For the text-containing cell, return its midpoint in (x, y) coordinate format. 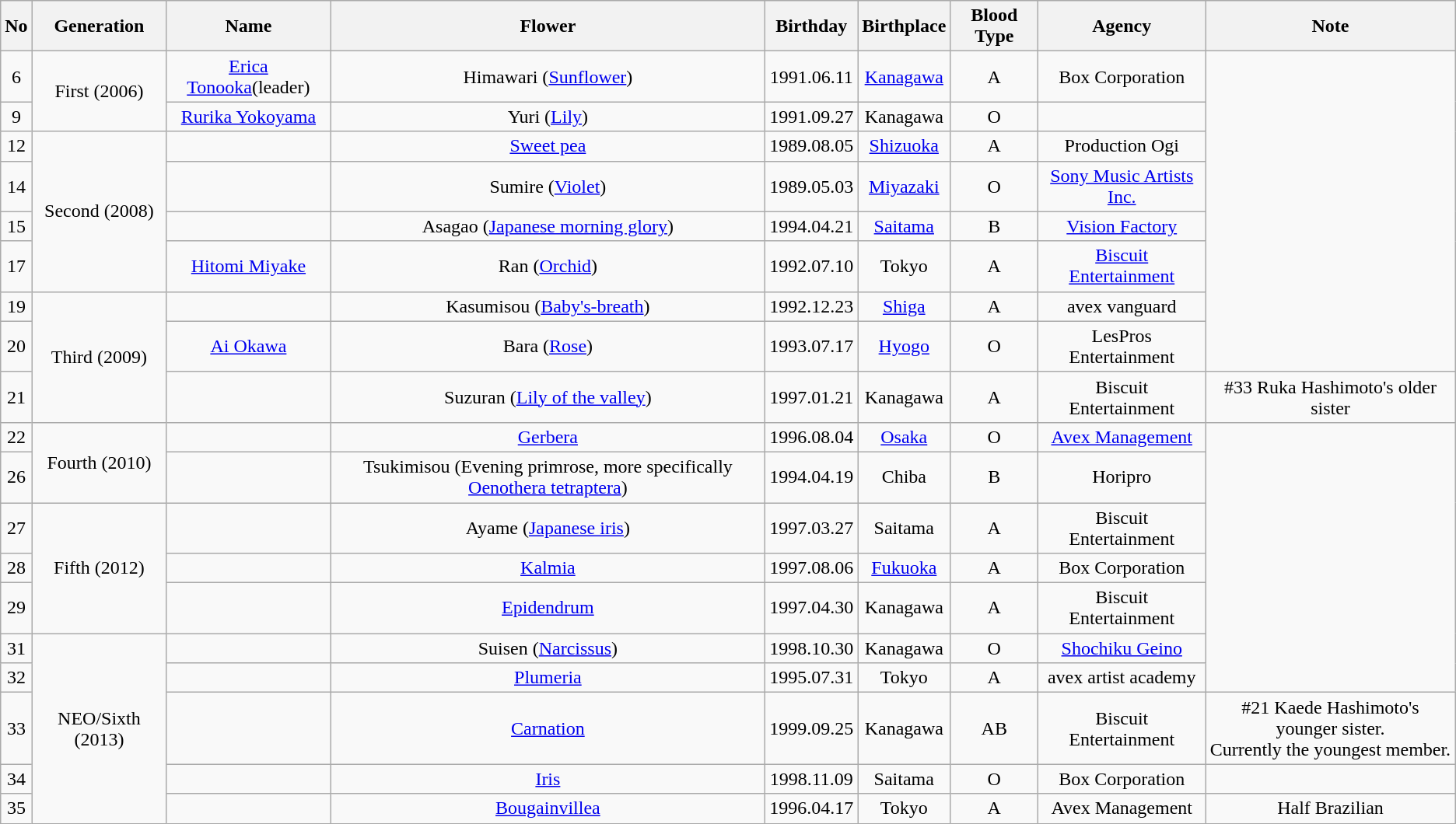
1996.08.04 (812, 437)
Sweet pea (548, 146)
Iris (548, 779)
Production Ogi (1122, 146)
Suzuran (Lily of the valley) (548, 396)
Birthday (812, 26)
Tsukimisou (Evening primrose, more specifically Oenothera tetraptera) (548, 477)
1998.11.09 (812, 779)
Kalmia (548, 568)
12 (16, 146)
Hitomi Miyake (249, 266)
Miyazaki (904, 187)
1992.07.10 (812, 266)
avex vanguard (1122, 306)
Ran (Orchid) (548, 266)
Fifth (2012) (100, 567)
22 (16, 437)
Hyogo (904, 347)
avex artist academy (1122, 678)
1997.08.06 (812, 568)
Name (249, 26)
Vision Factory (1122, 226)
33 (16, 728)
Shochiku Geino (1122, 648)
1992.12.23 (812, 306)
1997.01.21 (812, 396)
Carnation (548, 728)
32 (16, 678)
Shizuoka (904, 146)
Erica Tonooka(leader) (249, 76)
No (16, 26)
Gerbera (548, 437)
1997.04.30 (812, 608)
6 (16, 76)
Suisen (Narcissus) (548, 648)
Sony Music Artists Inc. (1122, 187)
Blood Type (994, 26)
1995.07.31 (812, 678)
Birthplace (904, 26)
Agency (1122, 26)
Half Brazilian (1331, 808)
1991.06.11 (812, 76)
20 (16, 347)
Plumeria (548, 678)
Bougainvillea (548, 808)
1999.09.25 (812, 728)
35 (16, 808)
28 (16, 568)
1994.04.19 (812, 477)
Flower (548, 26)
14 (16, 187)
1997.03.27 (812, 527)
1994.04.21 (812, 226)
1996.04.17 (812, 808)
Fourth (2010) (100, 462)
1989.08.05 (812, 146)
LesPros Entertainment (1122, 347)
34 (16, 779)
19 (16, 306)
Ayame (Japanese iris) (548, 527)
15 (16, 226)
#33 Ruka Hashimoto's older sister (1331, 396)
Asagao (Japanese morning glory) (548, 226)
27 (16, 527)
AB (994, 728)
Himawari (Sunflower) (548, 76)
Sumire (Violet) (548, 187)
Shiga (904, 306)
Second (2008) (100, 211)
#21 Kaede Hashimoto's younger sister.Currently the youngest member. (1331, 728)
17 (16, 266)
Ai Okawa (249, 347)
1998.10.30 (812, 648)
1993.07.17 (812, 347)
Bara (Rose) (548, 347)
Generation (100, 26)
Chiba (904, 477)
31 (16, 648)
29 (16, 608)
Note (1331, 26)
9 (16, 117)
Third (2009) (100, 357)
Epidendrum (548, 608)
Rurika Yokoyama (249, 117)
Fukuoka (904, 568)
First (2006) (100, 92)
1989.05.03 (812, 187)
21 (16, 396)
Yuri (Lily) (548, 117)
26 (16, 477)
Osaka (904, 437)
1991.09.27 (812, 117)
Horipro (1122, 477)
NEO/Sixth (2013) (100, 728)
Kasumisou (Baby's-breath) (548, 306)
